Extract the [x, y] coordinate from the center of the cell holding the provided text.  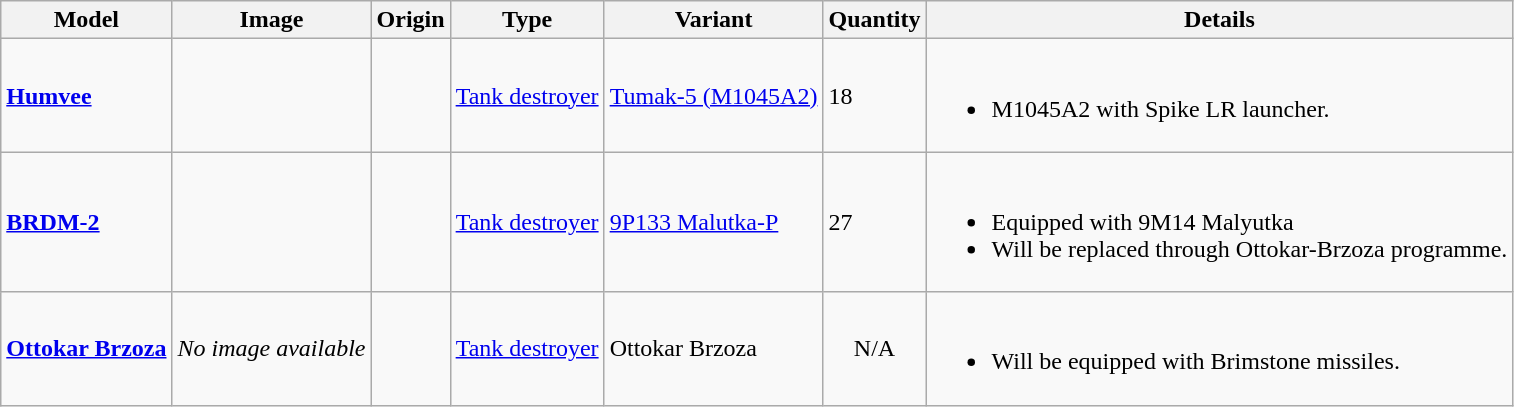
Will be equipped with Brimstone missiles. [1220, 348]
BRDM-2 [86, 222]
Origin [410, 20]
No image available [272, 348]
N/A [874, 348]
Details [1220, 20]
Model [86, 20]
Tumak-5 (M1045A2) [714, 96]
Humvee [86, 96]
18 [874, 96]
27 [874, 222]
Image [272, 20]
Variant [714, 20]
Quantity [874, 20]
M1045A2 with Spike LR launcher. [1220, 96]
Equipped with 9M14 MalyutkaWill be replaced through Ottokar-Brzoza programme. [1220, 222]
9P133 Malutka-P [714, 222]
Type [527, 20]
